Scan for the cell matching the given text and deliver its (X, Y) coordinate at center. 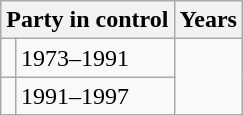
Party in control (88, 20)
1973–1991 (94, 58)
Years (208, 20)
1991–1997 (94, 96)
